Search for the cell housing the specified text and yield its (x, y) center coordinate. 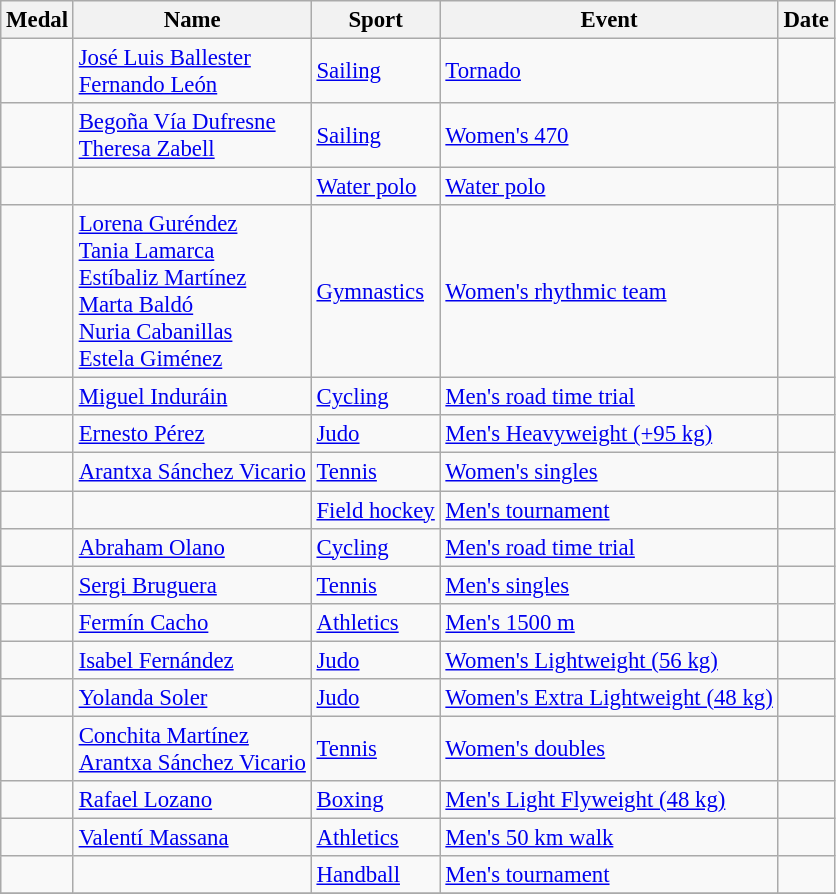
Begoña Vía Dufresne Theresa Zabell (192, 136)
Women's Extra Lightweight (48 kg) (609, 698)
Sport (376, 20)
Gymnastics (376, 292)
Women's singles (609, 472)
Rafael Lozano (192, 800)
Fermín Cacho (192, 622)
Date (806, 20)
Ernesto Pérez (192, 435)
Women's doubles (609, 748)
Abraham Olano (192, 547)
Name (192, 20)
Sergi Bruguera (192, 585)
Event (609, 20)
Women's rhythmic team (609, 292)
Women's 470 (609, 136)
Isabel Fernández (192, 660)
José Luis Ballester Fernando León (192, 72)
Miguel Induráin (192, 397)
Medal (38, 20)
Arantxa Sánchez Vicario (192, 472)
Tornado (609, 72)
Women's Lightweight (56 kg) (609, 660)
Handball (376, 875)
Field hockey (376, 510)
Men's Light Flyweight (48 kg) (609, 800)
Valentí Massana (192, 837)
Men's Heavyweight (+95 kg) (609, 435)
Yolanda Soler (192, 698)
Conchita Martínez Arantxa Sánchez Vicario (192, 748)
Men's 1500 m (609, 622)
Boxing (376, 800)
Lorena Guréndez Tania Lamarca Estíbaliz Martínez Marta Baldó Nuria Cabanillas Estela Giménez (192, 292)
Men's singles (609, 585)
Men's 50 km walk (609, 837)
